Return [X, Y] of the center of cell containing provided text 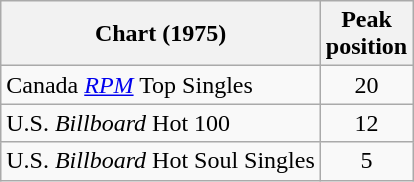
U.S. Billboard Hot 100 [161, 123]
Chart (1975) [161, 34]
Peakposition [366, 34]
20 [366, 85]
Canada RPM Top Singles [161, 85]
U.S. Billboard Hot Soul Singles [161, 161]
5 [366, 161]
12 [366, 123]
